Detect which cell encompasses the target text, then output its [X, Y] center coordinate. 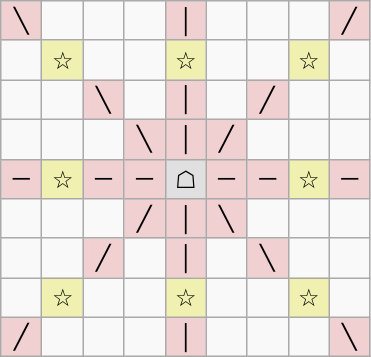
☖ [186, 179]
